Pinpoint the cell where the given text exists, returning its (X, Y) midpoint coordinate. 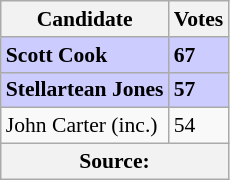
John Carter (inc.) (85, 126)
Source: (115, 162)
Stellartean Jones (85, 90)
54 (199, 126)
67 (199, 55)
Candidate (85, 19)
Scott Cook (85, 55)
Votes (199, 19)
57 (199, 90)
